Pinpoint the cell where the given text exists, returning its (X, Y) midpoint coordinate. 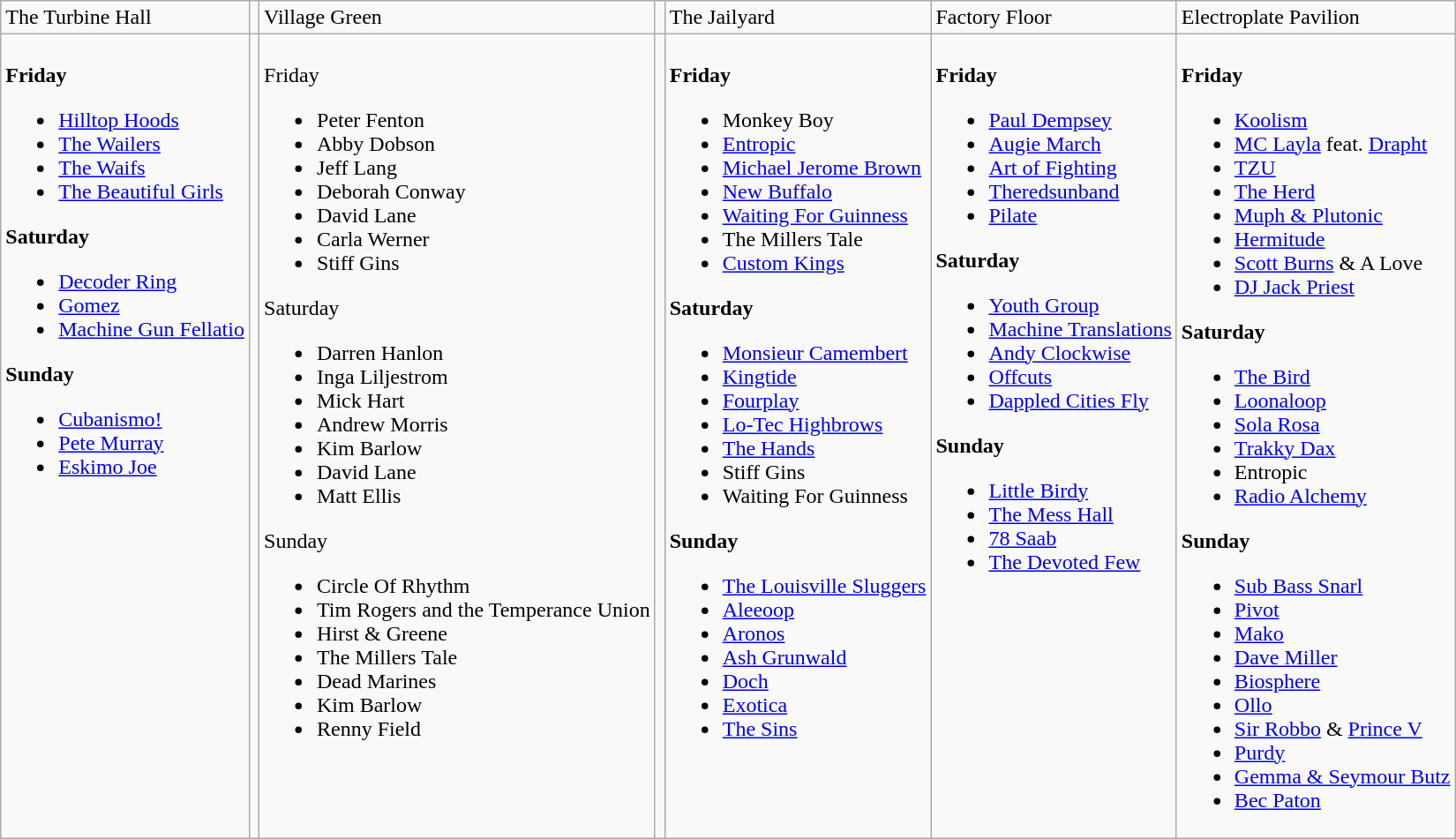
Electroplate Pavilion (1316, 18)
Village Green (457, 18)
The Jailyard (798, 18)
FridayHilltop HoodsThe WailersThe WaifsThe Beautiful GirlsSaturdayDecoder RingGomezMachine Gun FellatioSundayCubanismo!Pete MurrayEskimo Joe (125, 436)
Factory Floor (1054, 18)
The Turbine Hall (125, 18)
